Output the (x, y) coordinate of the center of the cell containing the given text.  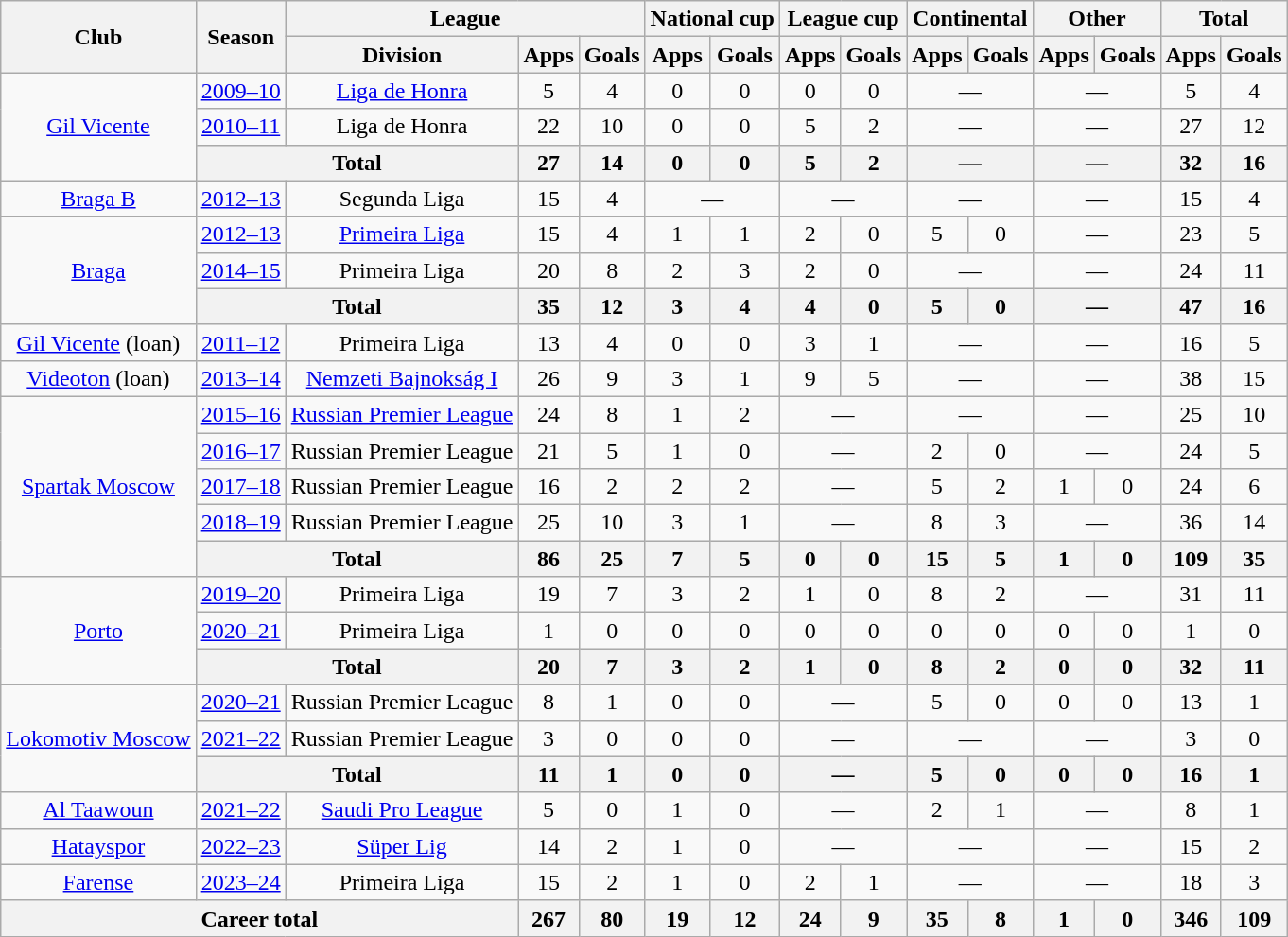
80 (612, 918)
Gil Vicente (98, 127)
League (465, 19)
38 (1191, 378)
Farense (98, 882)
Braga B (98, 199)
2018–19 (240, 523)
26 (548, 378)
Gil Vicente (loan) (98, 342)
Porto (98, 631)
86 (548, 559)
Videoton (loan) (98, 378)
2016–17 (240, 451)
Other (1097, 19)
267 (548, 918)
22 (548, 127)
2013–14 (240, 378)
Continental (970, 19)
2011–12 (240, 342)
47 (1191, 306)
2022–23 (240, 846)
Spartak Moscow (98, 486)
Season (240, 37)
Süper Lig (402, 846)
2019–20 (240, 595)
2023–24 (240, 882)
21 (548, 451)
Saudi Pro League (402, 810)
Segunda Liga (402, 199)
Nemzeti Bajnokság I (402, 378)
346 (1191, 918)
2017–18 (240, 487)
2015–16 (240, 414)
2009–10 (240, 91)
18 (1191, 882)
Lokomotiv Moscow (98, 738)
Hatayspor (98, 846)
36 (1191, 523)
Career total (259, 918)
Braga (98, 270)
23 (1191, 234)
31 (1191, 595)
National cup (712, 19)
Al Taawoun (98, 810)
2010–11 (240, 127)
2014–15 (240, 270)
6 (1254, 487)
Division (402, 55)
League cup (843, 19)
Club (98, 37)
